Capture the cell that displays the provided text and extract its [x, y] central coordinate. 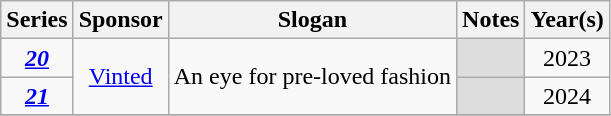
20 [37, 58]
21 [37, 96]
Notes [491, 20]
2024 [567, 96]
Sponsor [120, 20]
Year(s) [567, 20]
Series [37, 20]
Vinted [120, 77]
Slogan [312, 20]
2023 [567, 58]
An eye for pre-loved fashion [312, 77]
